Output the [x, y] coordinate of the center of the cell containing the given text.  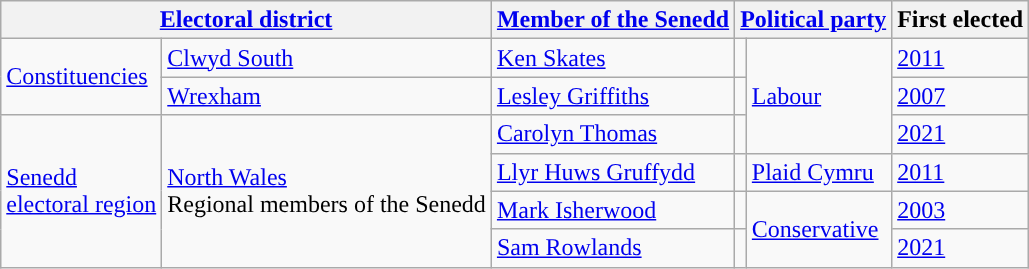
Lesley Griffiths [612, 96]
2007 [960, 96]
Sam Rowlands [612, 248]
Wrexham [327, 96]
Mark Isherwood [612, 210]
Llyr Huws Gruffydd [612, 172]
Member of the Senedd [612, 20]
Political party [814, 20]
Labour [818, 96]
First elected [960, 20]
Carolyn Thomas [612, 134]
Plaid Cymru [818, 172]
Constituencies [82, 77]
Conservative [818, 229]
2003 [960, 210]
Seneddelectoral region [82, 191]
Ken Skates [612, 58]
North WalesRegional members of the Senedd [327, 191]
Clwyd South [327, 58]
Electoral district [246, 20]
